Capture the cell that displays the provided text and extract its (X, Y) central coordinate. 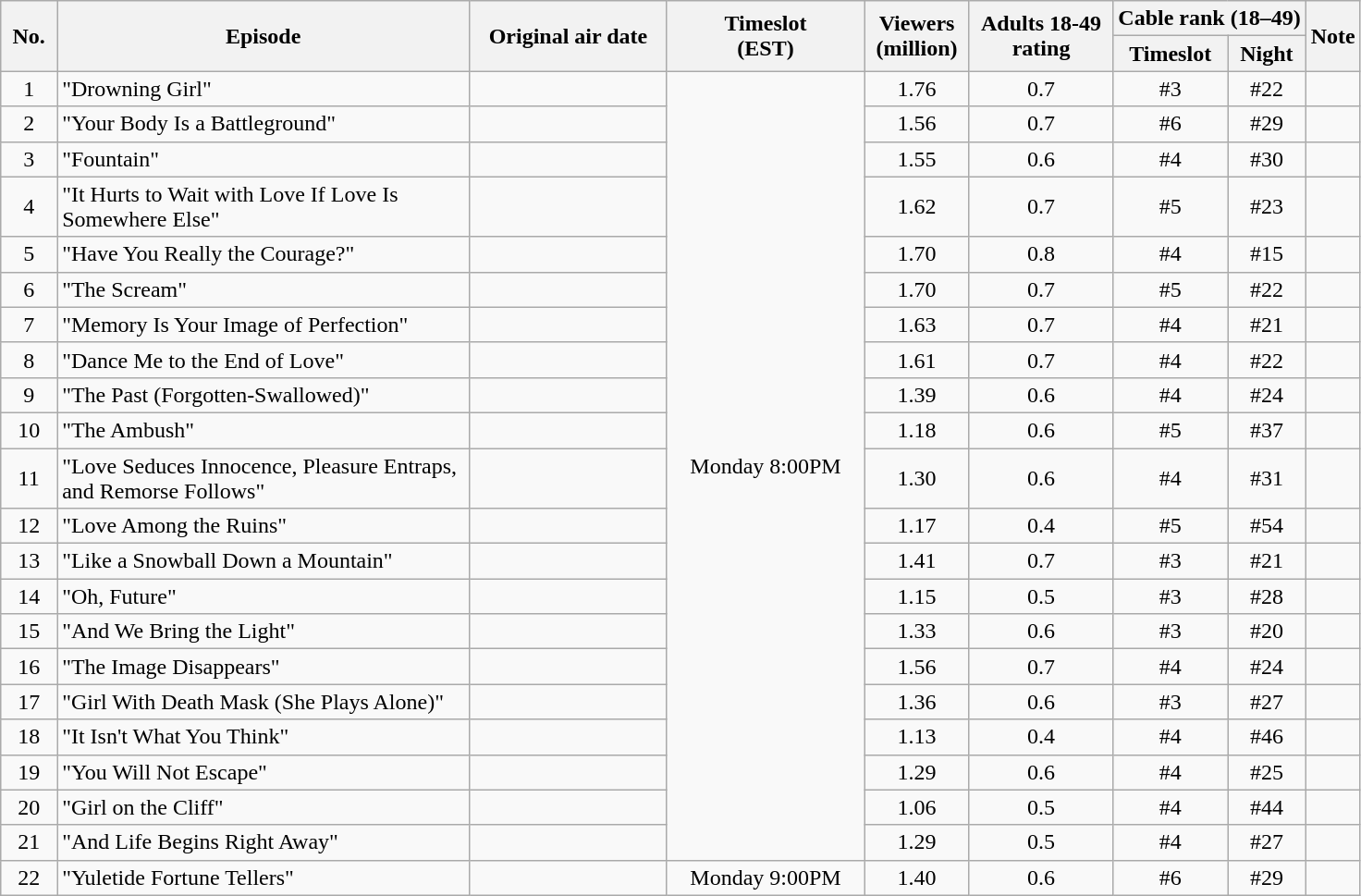
"It Hurts to Wait with Love If Love Is Somewhere Else" (264, 207)
Monday 9:00PM (766, 878)
"You Will Not Escape" (264, 772)
22 (30, 878)
#31 (1267, 477)
1.06 (917, 807)
"Girl on the Cliff" (264, 807)
12 (30, 526)
"The Past (Forgotten-Swallowed)" (264, 395)
1.18 (917, 430)
Viewers(million) (917, 36)
15 (30, 632)
3 (30, 159)
"Oh, Future" (264, 596)
"Love Seduces Innocence, Pleasure Entraps, and Remorse Follows" (264, 477)
Timeslot (1171, 54)
Night (1267, 54)
#37 (1267, 430)
"Dance Me to the End of Love" (264, 360)
6 (30, 289)
9 (30, 395)
Note (1333, 36)
"And Life Begins Right Away" (264, 842)
8 (30, 360)
"Like a Snowball Down a Mountain" (264, 561)
14 (30, 596)
1 (30, 89)
1.33 (917, 632)
"The Image Disappears" (264, 667)
4 (30, 207)
1.76 (917, 89)
"And We Bring the Light" (264, 632)
Timeslot(EST) (766, 36)
Adults 18-49rating (1041, 36)
"Memory Is Your Image of Perfection" (264, 325)
"Love Among the Ruins" (264, 526)
No. (30, 36)
17 (30, 702)
#15 (1267, 254)
"The Scream" (264, 289)
#44 (1267, 807)
5 (30, 254)
21 (30, 842)
#46 (1267, 737)
Episode (264, 36)
Original air date (569, 36)
10 (30, 430)
Cable rank (18–49) (1209, 18)
#25 (1267, 772)
#30 (1267, 159)
1.41 (917, 561)
1.39 (917, 395)
1.36 (917, 702)
"Your Body Is a Battleground" (264, 124)
1.13 (917, 737)
2 (30, 124)
1.55 (917, 159)
1.15 (917, 596)
16 (30, 667)
19 (30, 772)
18 (30, 737)
#28 (1267, 596)
#54 (1267, 526)
1.17 (917, 526)
0.8 (1041, 254)
1.62 (917, 207)
1.63 (917, 325)
"Yuletide Fortune Tellers" (264, 878)
"The Ambush" (264, 430)
1.61 (917, 360)
#20 (1267, 632)
7 (30, 325)
20 (30, 807)
"Fountain" (264, 159)
1.30 (917, 477)
"Girl With Death Mask (She Plays Alone)" (264, 702)
#23 (1267, 207)
"It Isn't What You Think" (264, 737)
1.40 (917, 878)
Monday 8:00PM (766, 466)
11 (30, 477)
"Have You Really the Courage?" (264, 254)
"Drowning Girl" (264, 89)
13 (30, 561)
